Identify which cell holds the provided text, then report its [x, y] central coordinate. 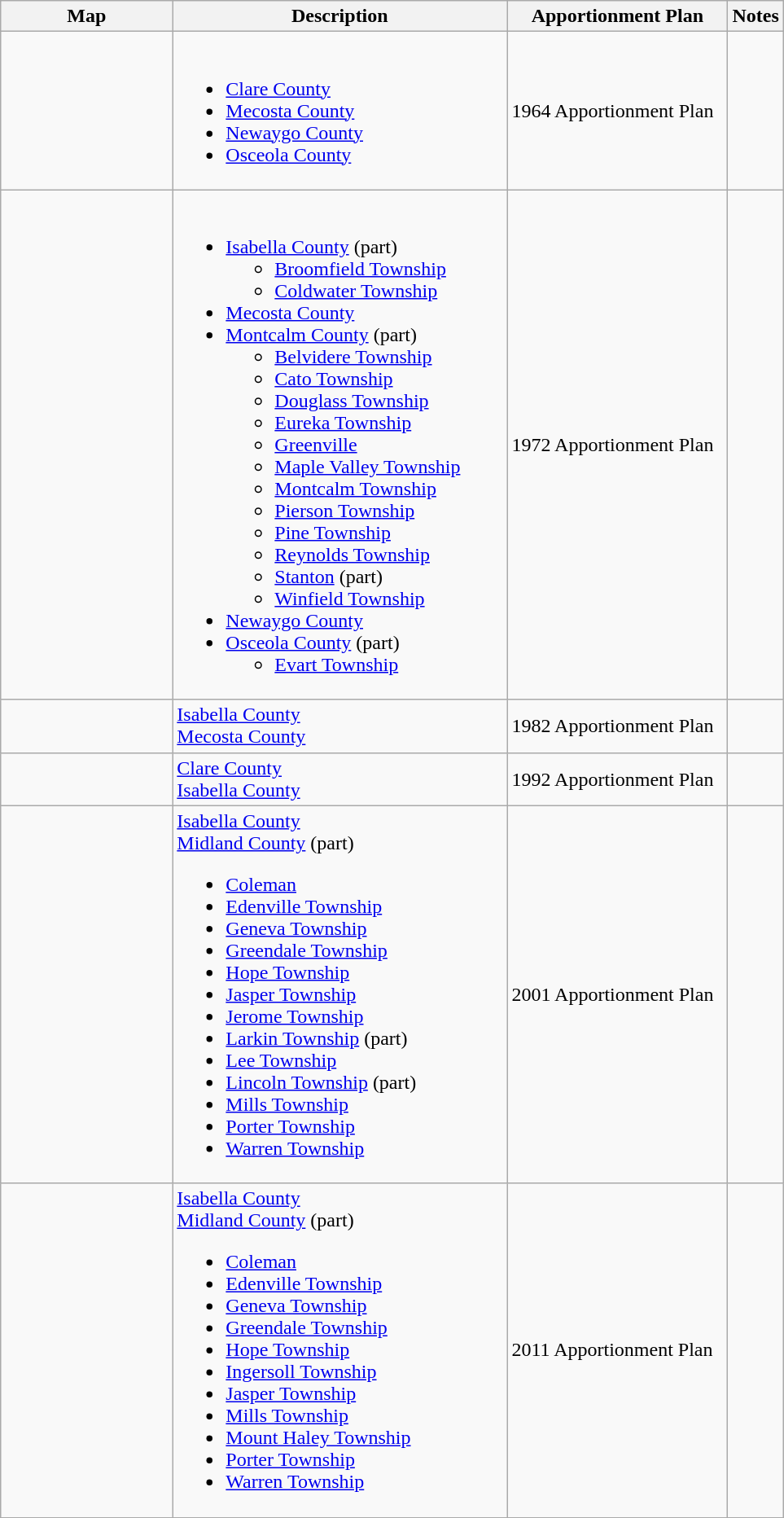
2011 Apportionment Plan [617, 1350]
Description [340, 16]
2001 Apportionment Plan [617, 994]
1982 Apportionment Plan [617, 726]
1972 Apportionment Plan [617, 445]
1992 Apportionment Plan [617, 779]
Apportionment Plan [617, 16]
Notes [756, 16]
Clare CountyMecosta CountyNewaygo CountyOsceola County [340, 111]
1964 Apportionment Plan [617, 111]
Isabella CountyMecosta County [340, 726]
Clare CountyIsabella County [340, 779]
Map [86, 16]
